Determine the (X, Y) coordinate at the center of the cell enclosing the given text.  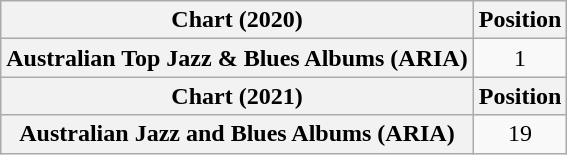
1 (520, 58)
Australian Top Jazz & Blues Albums (ARIA) (237, 58)
Chart (2020) (237, 20)
Chart (2021) (237, 96)
Australian Jazz and Blues Albums (ARIA) (237, 134)
19 (520, 134)
